Locate the cell with the specified text and output its [X, Y] center coordinate. 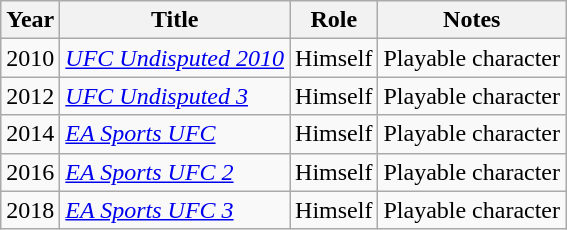
Role [334, 20]
2010 [30, 58]
UFC Undisputed 2010 [175, 58]
Title [175, 20]
2016 [30, 172]
EA Sports UFC 2 [175, 172]
EA Sports UFC [175, 134]
EA Sports UFC 3 [175, 210]
2012 [30, 96]
2018 [30, 210]
Notes [472, 20]
Year [30, 20]
UFC Undisputed 3 [175, 96]
2014 [30, 134]
